Detect which cell encompasses the target text, then output its [X, Y] center coordinate. 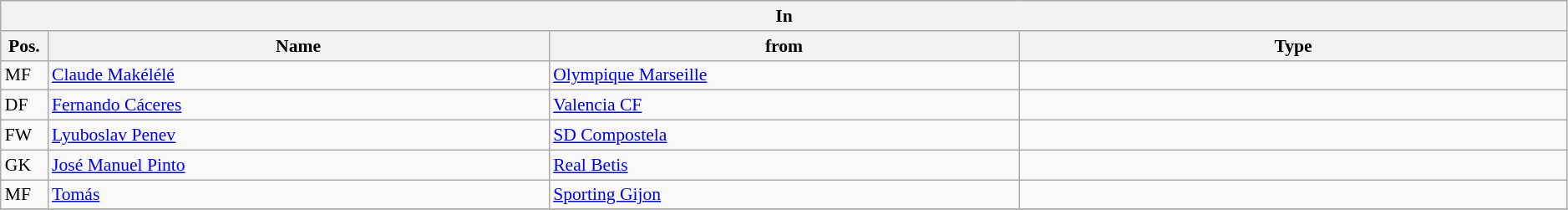
DF [24, 105]
José Manuel Pinto [298, 165]
Tomás [298, 195]
Valencia CF [784, 105]
In [784, 16]
Lyuboslav Penev [298, 136]
Pos. [24, 46]
SD Compostela [784, 136]
Claude Makélélé [298, 75]
Fernando Cáceres [298, 105]
Olympique Marseille [784, 75]
Type [1293, 46]
GK [24, 165]
Sporting Gijon [784, 195]
FW [24, 136]
from [784, 46]
Real Betis [784, 165]
Name [298, 46]
